Locate the cell with the specified text and output its (X, Y) center coordinate. 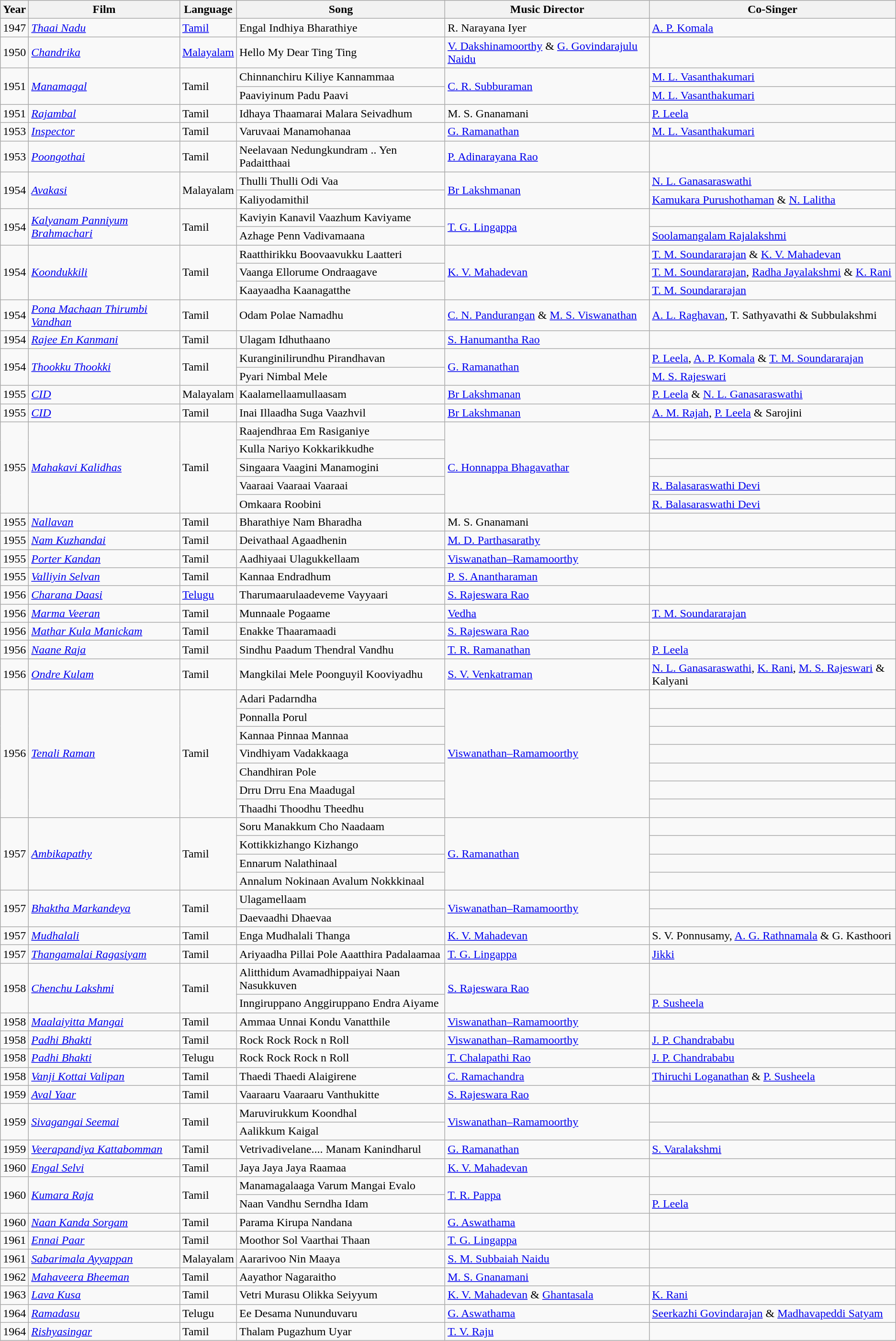
Poongothai (104, 156)
Song (341, 10)
Kulla Nariyo Kokkarikkudhe (341, 449)
N. L. Ganasaraswathi (773, 181)
Maalaiyitta Mangai (104, 1022)
Inngiruppano Anggiruppano Endra Aiyame (341, 1003)
Hello My Dear Ting Ting (341, 53)
Bhaktha Markandeya (104, 909)
Kamukara Purushothaman & N. Lalitha (773, 199)
M. D. Parthasarathy (548, 540)
Marma Veeran (104, 613)
Naane Raja (104, 650)
Kaalamellaamullaasam (341, 394)
Veerapandiya Kattabomman (104, 1149)
Aayathor Nagaraitho (341, 1277)
Ulagamellaam (341, 900)
Rajambal (104, 113)
Thaadhi Thoodhu Theedhu (341, 808)
Varuvaai Manamohanaa (341, 132)
Ramadasu (104, 1313)
Pona Machaan Thirumbi Vandhan (104, 315)
Azhage Penn Vadivamaana (341, 236)
Omkaara Roobini (341, 504)
Thookku Thookki (104, 367)
Vetri Murasu Olikka Seiyyum (341, 1295)
Kaliyodamithil (341, 199)
Mahaveera Bheeman (104, 1277)
Chinnanchiru Kiliye Kannammaa (341, 77)
Chenchu Lakshmi (104, 988)
Nallavan (104, 522)
Vaaraaru Vaaraaru Vanthukitte (341, 1094)
Rishyasingar (104, 1331)
S. V. Venkatraman (548, 674)
Kalyanam Panniyum Brahmachari (104, 226)
Engal Indhiya Bharathiye (341, 28)
M. S. Rajeswari (773, 376)
Manamagal (104, 86)
Aararivoo Nin Maaya (341, 1259)
Thiruchi Loganathan & P. Susheela (773, 1076)
Mahakavi Kalidhas (104, 467)
Kannaa Pinnaa Mannaa (341, 735)
Kumara Raja (104, 1195)
Mudhalali (104, 936)
Kuranginilirundhu Pirandhavan (341, 358)
C. N. Pandurangan & M. S. Viswanathan (548, 315)
Aval Yaar (104, 1094)
Chandhiran Pole (341, 772)
Ee Desama Nununduvaru (341, 1313)
Koondukkili (104, 272)
Maruvirukkum Koondhal (341, 1113)
Tharumaarulaadeveme Vayyaari (341, 595)
1963 (14, 1295)
Tenali Raman (104, 754)
Kottikkizhango Kizhango (341, 845)
Mathar Kula Manickam (104, 631)
Adari Padarndha (341, 699)
Ponnalla Porul (341, 717)
P. Leela, A. P. Komala & T. M. Soundararajan (773, 358)
1947 (14, 28)
Sivagangai Seemai (104, 1122)
Kannaa Endradhum (341, 577)
Engal Selvi (104, 1168)
Rajee En Kanmani (104, 340)
Language (208, 10)
Vaanga Ellorume Ondraagave (341, 272)
Vaaraai Vaaraai Vaaraai (341, 485)
Ennarum Nalathinaal (341, 863)
Deivathaal Agaadhenin (341, 540)
Pyari Nimbal Mele (341, 376)
Jaya Jaya Jaya Raamaa (341, 1168)
Raajendhraa Em Rasiganiye (341, 431)
Singaara Vaagini Manamogini (341, 467)
Alitthidum Avamadhippaiyai Naan Nasukkuven (341, 979)
1950 (14, 53)
R. Narayana Iyer (548, 28)
Naan Kanda Sorgam (104, 1222)
S. Varalakshmi (773, 1149)
Annalum Nokinaan Avalum Nokkkinaal (341, 881)
Manamagalaaga Varum Mangai Evalo (341, 1186)
T. M. Soundararajan & K. V. Mahadevan (773, 254)
Jikki (773, 954)
1962 (14, 1277)
T. R. Pappa (548, 1195)
P. Leela & N. L. Ganasaraswathi (773, 394)
A. M. Rajah, P. Leela & Sarojini (773, 413)
Ennai Paar (104, 1240)
Sindhu Paadum Thendral Vandhu (341, 650)
C. Ramachandra (548, 1076)
Odam Polae Namadhu (341, 315)
Munnaale Pogaame (341, 613)
Parama Kirupa Nandana (341, 1222)
Ammaa Unnai Kondu Vanatthile (341, 1022)
Thangamalai Ragasiyam (104, 954)
S. V. Ponnusamy, A. G. Rathnamala & G. Kasthoori (773, 936)
Kaayaadha Kaanagatthe (341, 291)
Mangkilai Mele Poonguyil Kooviyadhu (341, 674)
Inai Illaadha Suga Vaazhvil (341, 413)
Ondre Kulam (104, 674)
Vedha (548, 613)
N. L. Ganasaraswathi, K. Rani, M. S. Rajeswari & Kalyani (773, 674)
Idhaya Thaamarai Malara Seivadhum (341, 113)
Inspector (104, 132)
Sabarimala Ayyappan (104, 1259)
Raatthirikku Boovaavukku Laatteri (341, 254)
Thalam Pugazhum Uyar (341, 1331)
S. M. Subbaiah Naidu (548, 1259)
Paaviyinum Padu Paavi (341, 95)
Soolamangalam Rajalakshmi (773, 236)
Enga Mudhalali Thanga (341, 936)
Seerkazhi Govindarajan & Madhavapeddi Satyam (773, 1313)
Valliyin Selvan (104, 577)
T. R. Ramanathan (548, 650)
Year (14, 10)
Vindhiyam Vadakkaaga (341, 754)
A. L. Raghavan, T. Sathyavathi & Subbulakshmi (773, 315)
Naan Vandhu Serndha Idam (341, 1204)
P. Adinarayana Rao (548, 156)
P. Susheela (773, 1003)
A. P. Komala (773, 28)
Vanji Kottai Valipan (104, 1076)
Charana Daasi (104, 595)
P. S. Anantharaman (548, 577)
Kaviyin Kanavil Vaazhum Kaviyame (341, 217)
Neelavaan Nedungkundram .. Yen Padaitthaai (341, 156)
Co-Singer (773, 10)
Chandrika (104, 53)
Music Director (548, 10)
Soru Manakkum Cho Naadaam (341, 826)
K. Rani (773, 1295)
Ariyaadha Pillai Pole Aaatthira Padalaamaa (341, 954)
C. Honnappa Bhagavathar (548, 467)
Thulli Thulli Odi Vaa (341, 181)
Avakasi (104, 190)
Drru Drru Ena Maadugal (341, 790)
S. Hanumantha Rao (548, 340)
Ambikapathy (104, 854)
T. M. Soundararajan, Radha Jayalakshmi & K. Rani (773, 272)
Bharathiye Nam Bharadha (341, 522)
Ulagam Idhuthaano (341, 340)
Enakke Thaaramaadi (341, 631)
Daevaadhi Dhaevaa (341, 918)
Aadhiyaai Ulagukkellaam (341, 559)
Porter Kandan (104, 559)
K. V. Mahadevan & Ghantasala (548, 1295)
T. Chalapathi Rao (548, 1058)
Lava Kusa (104, 1295)
Vetrivadivelane.... Manam Kanindharul (341, 1149)
C. R. Subburaman (548, 86)
Nam Kuzhandai (104, 540)
Moothor Sol Vaarthai Thaan (341, 1240)
Thaai Nadu (104, 28)
V. Dakshinamoorthy & G. Govindarajulu Naidu (548, 53)
Aalikkum Kaigal (341, 1131)
Film (104, 10)
Thaedi Thaedi Alaigirene (341, 1076)
T. V. Raju (548, 1331)
